Return [X, Y] of the center of cell containing provided text 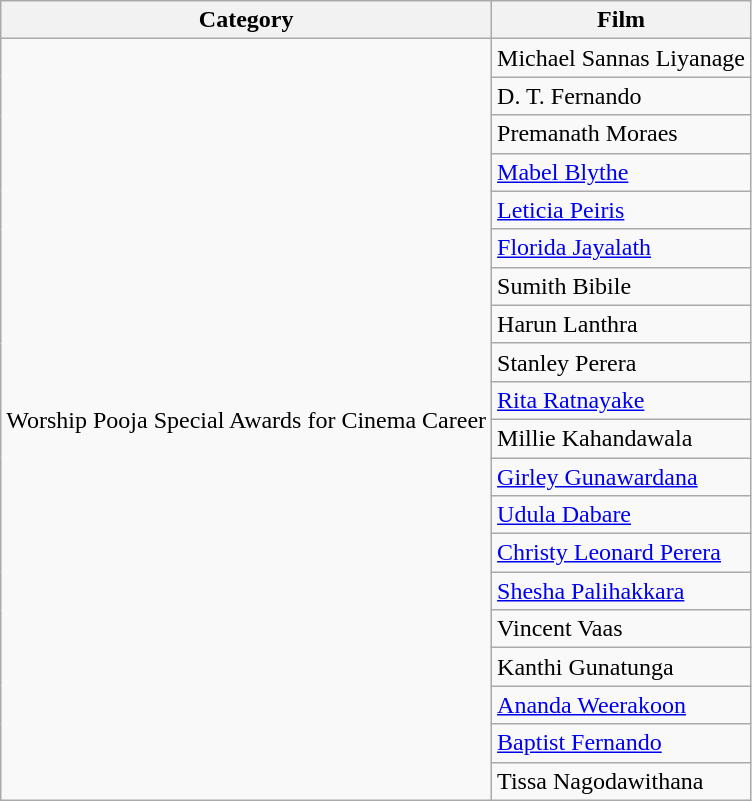
Michael Sannas Liyanage [622, 58]
D. T. Fernando [622, 96]
Millie Kahandawala [622, 438]
Christy Leonard Perera [622, 553]
Worship Pooja Special Awards for Cinema Career [246, 420]
Udula Dabare [622, 515]
Leticia Peiris [622, 210]
Baptist Fernando [622, 743]
Kanthi Gunatunga [622, 667]
Harun Lanthra [622, 324]
Girley Gunawardana [622, 477]
Rita Ratnayake [622, 400]
Vincent Vaas [622, 629]
Ananda Weerakoon [622, 705]
Stanley Perera [622, 362]
Sumith Bibile [622, 286]
Mabel Blythe [622, 172]
Tissa Nagodawithana [622, 781]
Category [246, 20]
Florida Jayalath [622, 248]
Premanath Moraes [622, 134]
Shesha Palihakkara [622, 591]
Film [622, 20]
